For the text-containing cell, return its midpoint in (x, y) coordinate format. 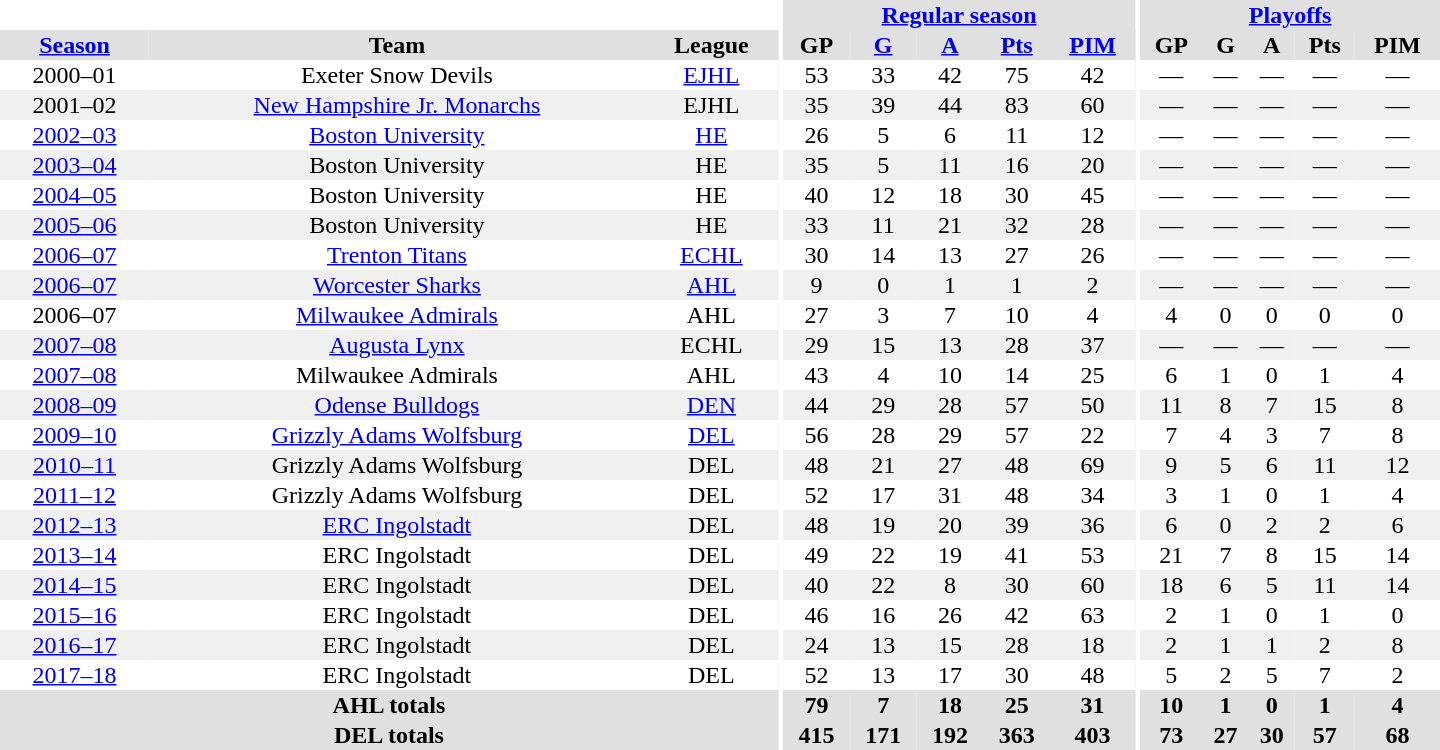
League (712, 45)
Augusta Lynx (397, 345)
Odense Bulldogs (397, 405)
32 (1016, 225)
2005–06 (74, 225)
45 (1092, 195)
34 (1092, 495)
2004–05 (74, 195)
Team (397, 45)
2011–12 (74, 495)
Playoffs (1290, 15)
DEL totals (389, 735)
Worcester Sharks (397, 285)
Regular season (959, 15)
192 (950, 735)
24 (816, 645)
46 (816, 615)
DEN (712, 405)
2014–15 (74, 585)
41 (1016, 555)
56 (816, 435)
73 (1171, 735)
171 (884, 735)
New Hampshire Jr. Monarchs (397, 105)
37 (1092, 345)
2010–11 (74, 465)
363 (1016, 735)
2008–09 (74, 405)
2012–13 (74, 525)
68 (1398, 735)
AHL totals (389, 705)
2013–14 (74, 555)
Exeter Snow Devils (397, 75)
2001–02 (74, 105)
63 (1092, 615)
2017–18 (74, 675)
49 (816, 555)
2015–16 (74, 615)
Trenton Titans (397, 255)
403 (1092, 735)
2000–01 (74, 75)
50 (1092, 405)
79 (816, 705)
2003–04 (74, 165)
415 (816, 735)
69 (1092, 465)
Season (74, 45)
2016–17 (74, 645)
2002–03 (74, 135)
43 (816, 375)
83 (1016, 105)
75 (1016, 75)
2009–10 (74, 435)
36 (1092, 525)
